Determine the [x, y] coordinate at the center of the cell enclosing the given text.  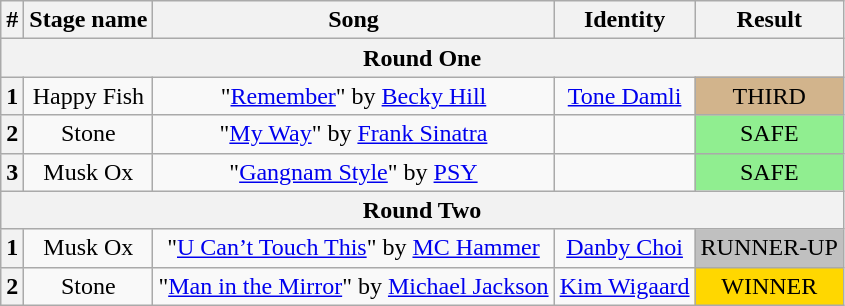
Stage name [88, 20]
RUNNER-UP [769, 248]
"My Way" by Frank Sinatra [354, 134]
3 [12, 172]
Identity [624, 20]
Result [769, 20]
THIRD [769, 96]
Round One [422, 58]
"Gangnam Style" by PSY [354, 172]
Tone Damli [624, 96]
Happy Fish [88, 96]
"Man in the Mirror" by Michael Jackson [354, 286]
# [12, 20]
"Remember" by Becky Hill [354, 96]
Kim Wigaard [624, 286]
Danby Choi [624, 248]
WINNER [769, 286]
Round Two [422, 210]
"U Can’t Touch This" by MC Hammer [354, 248]
Song [354, 20]
